Capture the cell that displays the provided text and extract its (X, Y) central coordinate. 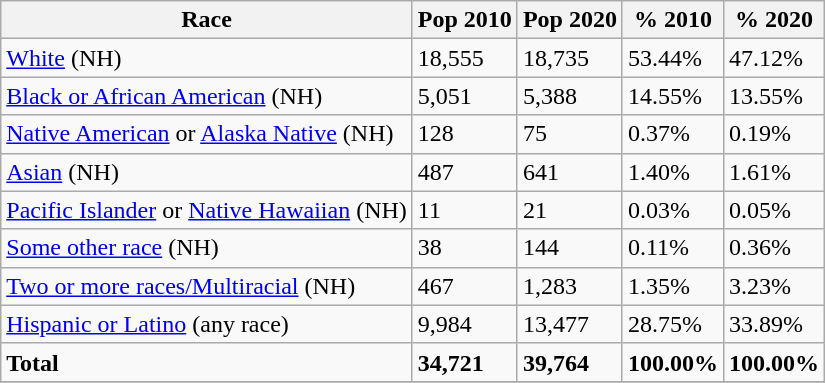
% 2010 (672, 20)
% 2020 (774, 20)
1.61% (774, 172)
White (NH) (207, 58)
0.36% (774, 248)
5,388 (570, 96)
9,984 (464, 324)
1.35% (672, 286)
13,477 (570, 324)
0.03% (672, 210)
Total (207, 362)
Pop 2010 (464, 20)
0.37% (672, 134)
0.11% (672, 248)
5,051 (464, 96)
1,283 (570, 286)
18,735 (570, 58)
128 (464, 134)
14.55% (672, 96)
33.89% (774, 324)
47.12% (774, 58)
75 (570, 134)
18,555 (464, 58)
144 (570, 248)
34,721 (464, 362)
38 (464, 248)
28.75% (672, 324)
21 (570, 210)
Some other race (NH) (207, 248)
Two or more races/Multiracial (NH) (207, 286)
39,764 (570, 362)
13.55% (774, 96)
53.44% (672, 58)
641 (570, 172)
Black or African American (NH) (207, 96)
Native American or Alaska Native (NH) (207, 134)
Pop 2020 (570, 20)
Asian (NH) (207, 172)
11 (464, 210)
1.40% (672, 172)
467 (464, 286)
0.19% (774, 134)
3.23% (774, 286)
Hispanic or Latino (any race) (207, 324)
0.05% (774, 210)
Race (207, 20)
487 (464, 172)
Pacific Islander or Native Hawaiian (NH) (207, 210)
